Identify which cell holds the provided text, then report its (x, y) central coordinate. 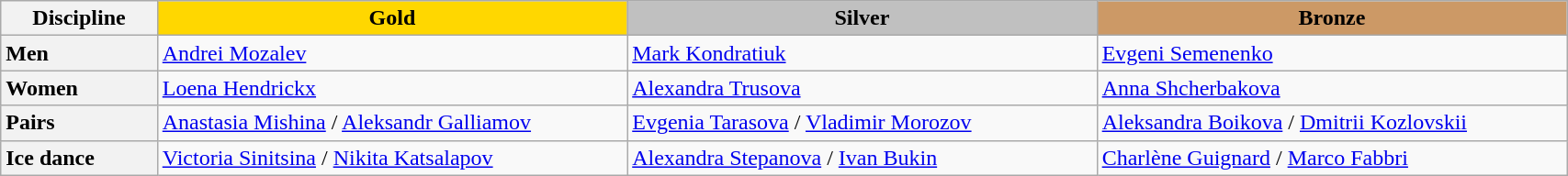
Anastasia Mishina / Aleksandr Galliamov (391, 123)
Andrei Mozalev (391, 53)
Anna Shcherbakova (1332, 88)
Evgenia Tarasova / Vladimir Morozov (862, 123)
Ice dance (79, 158)
Silver (862, 18)
Charlène Guignard / Marco Fabbri (1332, 158)
Pairs (79, 123)
Alexandra Stepanova / Ivan Bukin (862, 158)
Gold (391, 18)
Evgeni Semenenko (1332, 53)
Men (79, 53)
Mark Kondratiuk (862, 53)
Loena Hendrickx (391, 88)
Discipline (79, 18)
Alexandra Trusova (862, 88)
Bronze (1332, 18)
Women (79, 88)
Aleksandra Boikova / Dmitrii Kozlovskii (1332, 123)
Victoria Sinitsina / Nikita Katsalapov (391, 158)
